Return the (x, y) coordinate for the center point of the cell that contains the specified text.  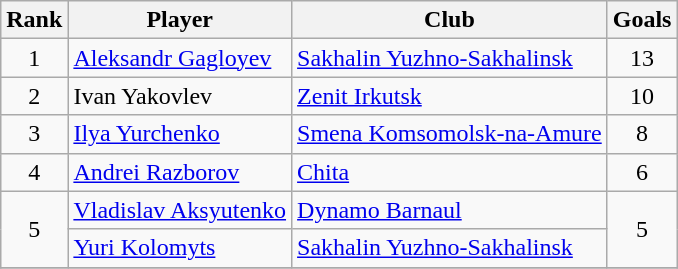
6 (642, 172)
Dynamo Barnaul (450, 210)
3 (34, 134)
Goals (642, 20)
Andrei Razborov (180, 172)
1 (34, 58)
2 (34, 96)
13 (642, 58)
Zenit Irkutsk (450, 96)
4 (34, 172)
Smena Komsomolsk-na-Amure (450, 134)
Rank (34, 20)
Club (450, 20)
Player (180, 20)
10 (642, 96)
Chita (450, 172)
Yuri Kolomyts (180, 248)
Ivan Yakovlev (180, 96)
Aleksandr Gagloyev (180, 58)
8 (642, 134)
Vladislav Aksyutenko (180, 210)
Ilya Yurchenko (180, 134)
